Detect which cell encompasses the target text, then output its [X, Y] center coordinate. 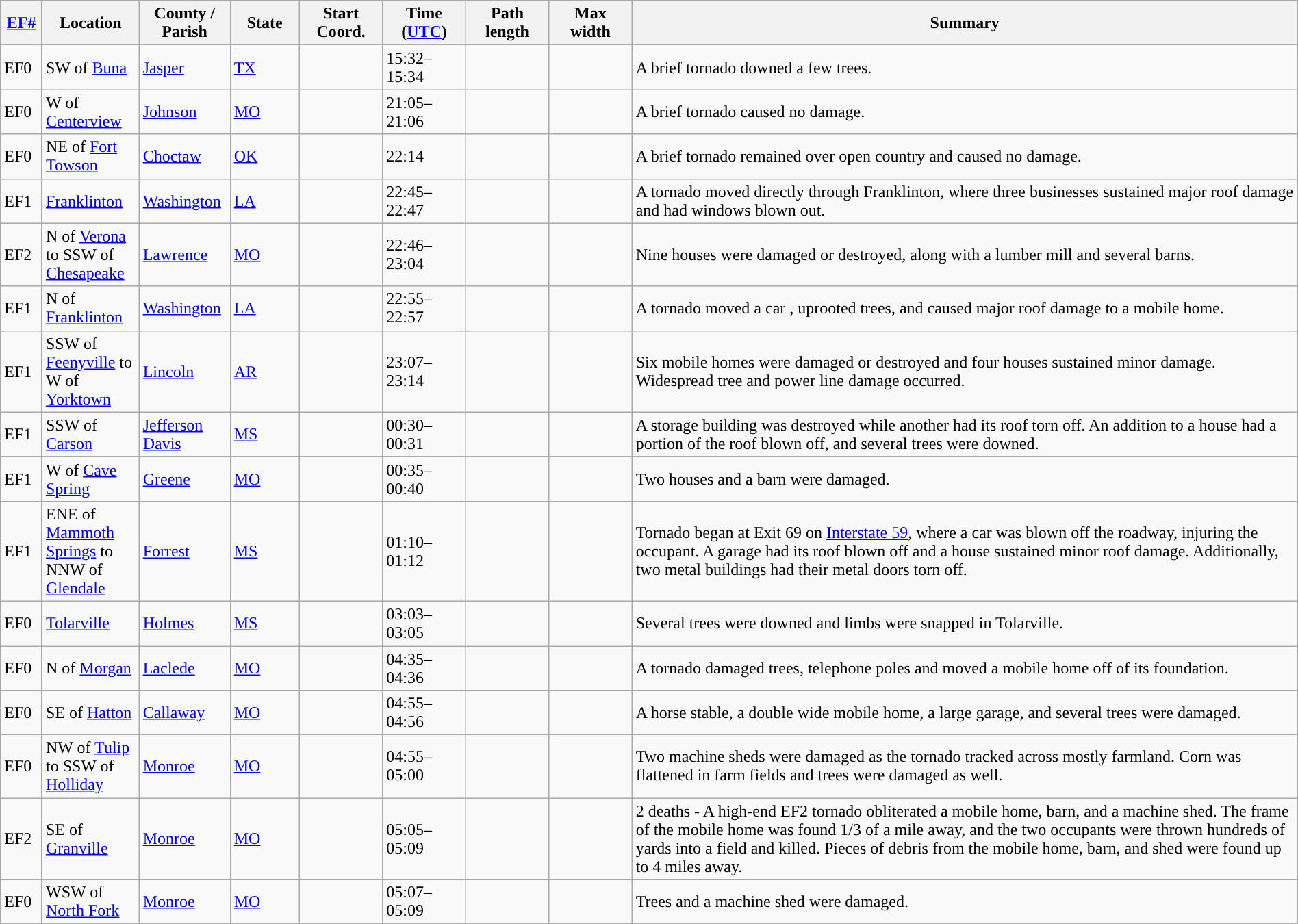
A brief tornado downed a few trees. [965, 67]
Greene [185, 479]
County / Parish [185, 23]
Path length [507, 23]
Two houses and a barn were damaged. [965, 479]
04:55–04:56 [424, 713]
Callaway [185, 713]
Holmes [185, 623]
05:07–05:09 [424, 902]
A tornado moved directly through Franklinton, where three businesses sustained major roof damage and had windows blown out. [965, 201]
A brief tornado caused no damage. [965, 112]
Laclede [185, 668]
Jasper [185, 67]
NE of Fort Towson [90, 156]
03:03–03:05 [424, 623]
WSW of North Fork [90, 902]
04:35–04:36 [424, 668]
TX [264, 67]
A tornado moved a car , uprooted trees, and caused major roof damage to a mobile home. [965, 308]
AR [264, 371]
Two machine sheds were damaged as the tornado tracked across mostly farmland. Corn was flattened in farm fields and trees were damaged as well. [965, 767]
A horse stable, a double wide mobile home, a large garage, and several trees were damaged. [965, 713]
00:35–00:40 [424, 479]
Jefferson Davis [185, 434]
Tolarville [90, 623]
W of Centerview [90, 112]
22:55–22:57 [424, 308]
04:55–05:00 [424, 767]
N of Franklinton [90, 308]
22:46–23:04 [424, 255]
Nine houses were damaged or destroyed, along with a lumber mill and several barns. [965, 255]
Time (UTC) [424, 23]
15:32–15:34 [424, 67]
N of Morgan [90, 668]
Six mobile homes were damaged or destroyed and four houses sustained minor damage. Widespread tree and power line damage occurred. [965, 371]
SE of Granville [90, 839]
SE of Hatton [90, 713]
Max width [590, 23]
SSW of Feenyville to W of Yorktown [90, 371]
Summary [965, 23]
W of Cave Spring [90, 479]
A tornado damaged trees, telephone poles and moved a mobile home off of its foundation. [965, 668]
22:14 [424, 156]
SW of Buna [90, 67]
A brief tornado remained over open country and caused no damage. [965, 156]
Lawrence [185, 255]
Forrest [185, 551]
00:30–00:31 [424, 434]
05:05–05:09 [424, 839]
Trees and a machine shed were damaged. [965, 902]
01:10–01:12 [424, 551]
State [264, 23]
Johnson [185, 112]
EF# [22, 23]
ENE of Mammoth Springs to NNW of Glendale [90, 551]
Franklinton [90, 201]
Lincoln [185, 371]
21:05–21:06 [424, 112]
22:45–22:47 [424, 201]
Location [90, 23]
OK [264, 156]
Choctaw [185, 156]
23:07–23:14 [424, 371]
Several trees were downed and limbs were snapped in Tolarville. [965, 623]
NW of Tulip to SSW of Holliday [90, 767]
N of Verona to SSW of Chesapeake [90, 255]
Start Coord. [341, 23]
SSW of Carson [90, 434]
